Return (X, Y) of the center of cell containing provided text 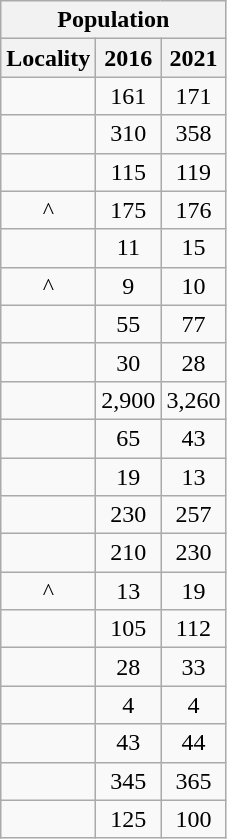
358 (194, 134)
10 (194, 286)
161 (128, 96)
310 (128, 134)
2016 (128, 58)
365 (194, 781)
345 (128, 781)
100 (194, 819)
Population (114, 20)
210 (128, 553)
105 (128, 629)
55 (128, 324)
112 (194, 629)
77 (194, 324)
175 (128, 210)
176 (194, 210)
125 (128, 819)
33 (194, 667)
115 (128, 172)
171 (194, 96)
119 (194, 172)
257 (194, 515)
3,260 (194, 400)
11 (128, 248)
9 (128, 286)
15 (194, 248)
2021 (194, 58)
Locality (48, 58)
44 (194, 743)
65 (128, 438)
30 (128, 362)
2,900 (128, 400)
